Detect which cell encompasses the target text, then output its (X, Y) center coordinate. 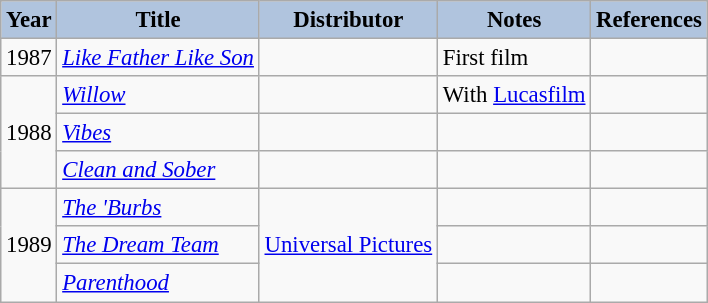
Year (29, 20)
Like Father Like Son (158, 58)
1987 (29, 58)
The Dream Team (158, 245)
First film (514, 58)
Distributor (348, 20)
1988 (29, 132)
Clean and Sober (158, 170)
Willow (158, 95)
References (649, 20)
Title (158, 20)
Parenthood (158, 283)
The 'Burbs (158, 208)
Vibes (158, 133)
Notes (514, 20)
Universal Pictures (348, 246)
With Lucasfilm (514, 95)
1989 (29, 246)
